Provide the (X, Y) coordinate of the cell's center where the given text is located.  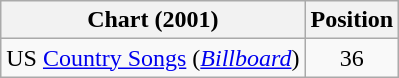
36 (352, 58)
US Country Songs (Billboard) (153, 58)
Chart (2001) (153, 20)
Position (352, 20)
